For the text-containing cell, return its midpoint in (X, Y) coordinate format. 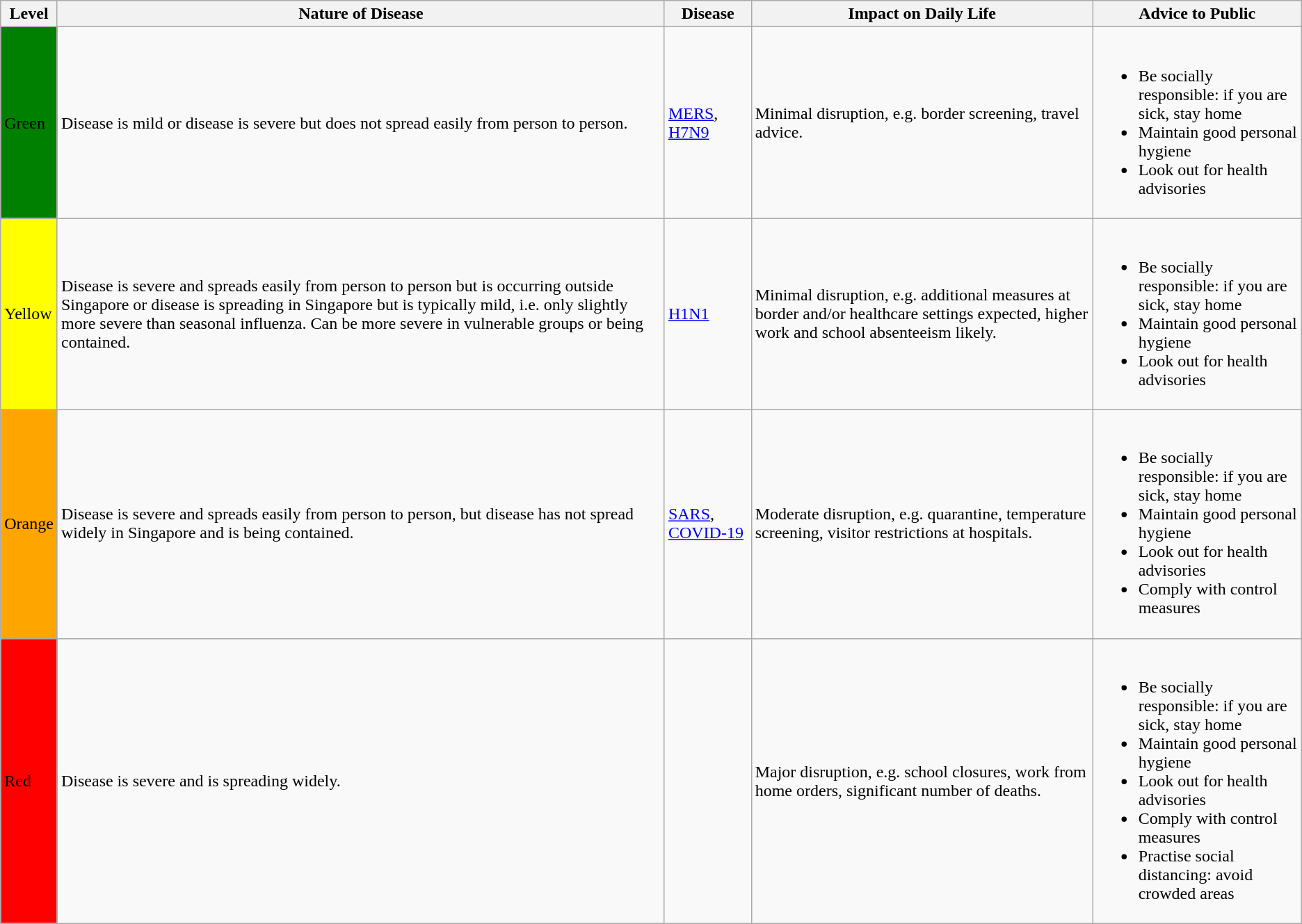
Disease (708, 14)
SARS, COVID-19 (708, 524)
Major disruption, e.g. school closures, work from home orders, significant number of deaths. (922, 781)
Minimal disruption, e.g. border screening, travel advice. (922, 122)
H1N1 (708, 314)
Be socially responsible: if you are sick, stay homeMaintain good personal hygieneLook out for health advisoriesComply with control measures (1197, 524)
Impact on Daily Life (922, 14)
Green (29, 122)
Advice to Public (1197, 14)
Red (29, 781)
Orange (29, 524)
Nature of Disease (360, 14)
Disease is severe and spreads easily from person to person, but disease has not spread widely in Singapore and is being contained. (360, 524)
Moderate disruption, e.g. quarantine, temperature screening, visitor restrictions at hospitals. (922, 524)
MERS, H7N9 (708, 122)
Minimal disruption, e.g. additional measures at border and/or healthcare settings expected, higher work and school absenteeism likely. (922, 314)
Yellow (29, 314)
Disease is mild or disease is severe but does not spread easily from person to person. (360, 122)
Disease is severe and is spreading widely. (360, 781)
Level (29, 14)
